Search for the cell housing the specified text and yield its (x, y) center coordinate. 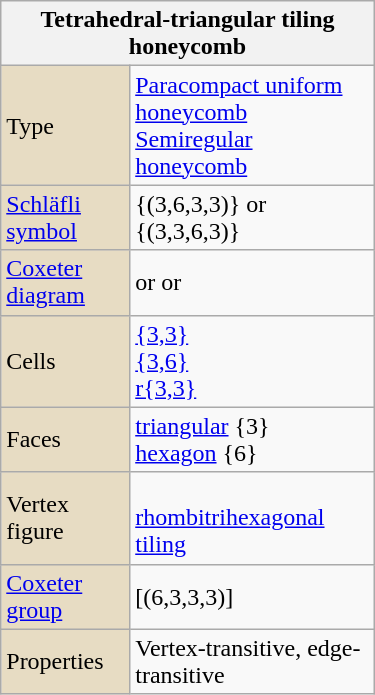
{3,3} {3,6} r{3,3} (252, 361)
Coxeter group (66, 596)
Type (66, 126)
Schläfli symbol (66, 218)
or or (252, 282)
rhombitrihexagonal tiling (252, 518)
Vertex figure (66, 518)
Cells (66, 361)
Coxeter diagram (66, 282)
Paracompact uniform honeycombSemiregular honeycomb (252, 126)
Faces (66, 440)
Tetrahedral-triangular tiling honeycomb (188, 34)
triangular {3}hexagon {6} (252, 440)
{(3,6,3,3)} or {(3,3,6,3)} (252, 218)
Properties (66, 662)
Vertex-transitive, edge-transitive (252, 662)
[(6,3,3,3)] (252, 596)
